Return (X, Y) of the center of cell containing provided text 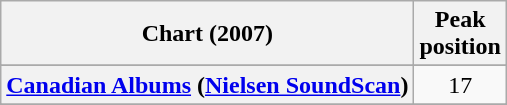
Canadian Albums (Nielsen SoundScan) (208, 85)
17 (460, 85)
Chart (2007) (208, 34)
Peakposition (460, 34)
